From the cell containing the given text, extract its center point as (X, Y) coordinate. 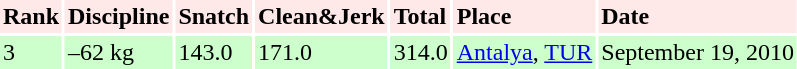
Discipline (118, 16)
314.0 (421, 52)
Total (421, 16)
Antalya, TUR (525, 52)
Date (698, 16)
Rank (31, 16)
Clean&Jerk (322, 16)
–62 kg (118, 52)
3 (31, 52)
143.0 (214, 52)
Snatch (214, 16)
Place (525, 16)
171.0 (322, 52)
September 19, 2010 (698, 52)
